Search for the cell housing the specified text and yield its (x, y) center coordinate. 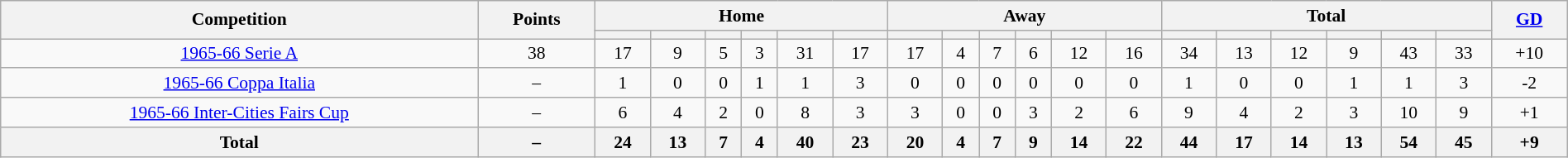
-2 (1529, 83)
34 (1188, 53)
Home (742, 16)
31 (805, 53)
Away (1024, 16)
20 (915, 141)
54 (1408, 141)
44 (1188, 141)
8 (805, 113)
43 (1408, 53)
+9 (1529, 141)
+10 (1529, 53)
1965-66 Coppa Italia (240, 83)
GD (1529, 20)
1965-66 Serie A (240, 53)
Competition (240, 20)
22 (1134, 141)
24 (623, 141)
33 (1464, 53)
1965-66 Inter-Cities Fairs Cup (240, 113)
23 (860, 141)
10 (1408, 113)
40 (805, 141)
38 (537, 53)
45 (1464, 141)
16 (1134, 53)
Points (537, 20)
5 (724, 53)
+1 (1529, 113)
